For the text-containing cell, return its midpoint in [X, Y] coordinate format. 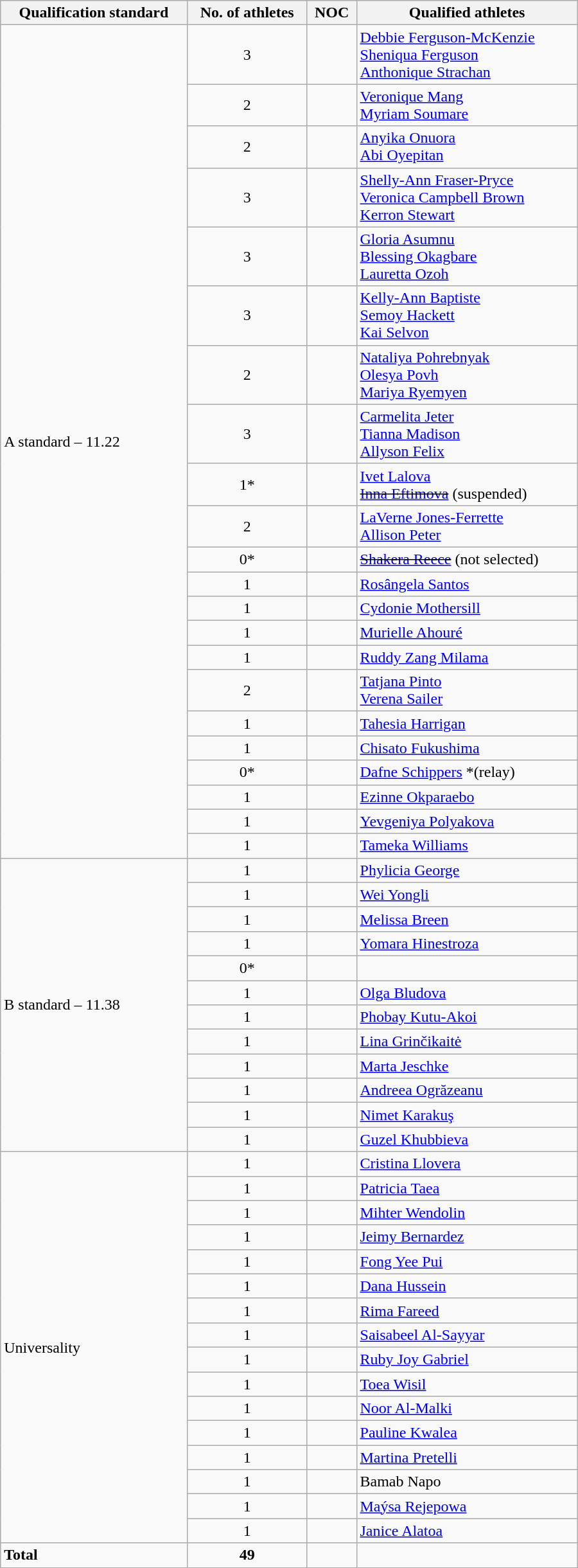
Kelly-Ann BaptisteSemoy HackettKai Selvon [467, 316]
Chisato Fukushima [467, 748]
Phobay Kutu-Akoi [467, 1017]
Lina Grinčikaitė [467, 1042]
Debbie Ferguson-McKenzieSheniqua FergusonAnthonique Strachan [467, 55]
Ivet LalovaInna Eftimova (suspended) [467, 485]
Yomara Hinestroza [467, 943]
Tahesia Harrigan [467, 724]
Murielle Ahouré [467, 633]
Cristina Llovera [467, 1164]
Andreea Ogrăzeanu [467, 1091]
Phylicia George [467, 870]
NOC [331, 13]
B standard – 11.38 [94, 1005]
Noor Al-Malki [467, 1409]
Guzel Khubbieva [467, 1139]
Wei Yongli [467, 895]
Saisabeel Al-Sayyar [467, 1335]
Melissa Breen [467, 919]
Shelly-Ann Fraser-PryceVeronica Campbell BrownKerron Stewart [467, 197]
Universality [94, 1347]
Marta Jeschke [467, 1066]
Ezinne Okparaebo [467, 797]
Pauline Kwalea [467, 1433]
Toea Wisil [467, 1384]
1* [247, 485]
Martina Pretelli [467, 1457]
Veronique MangMyriam Soumare [467, 105]
Dana Hussein [467, 1286]
LaVerne Jones-FerretteAllison Peter [467, 526]
Ruddy Zang Milama [467, 657]
Anyika OnuoraAbi Oyepitan [467, 147]
Janice Alatoa [467, 1531]
No. of athletes [247, 13]
Total [94, 1555]
Nataliya PohrebnyakOlesya PovhMariya Ryemyen [467, 375]
Rosângela Santos [467, 584]
Tatjana Pinto Verena Sailer [467, 690]
Nimet Karakuş [467, 1115]
Maýsa Rejepowa [467, 1506]
Qualification standard [94, 13]
Yevgeniya Polyakova [467, 821]
Ruby Joy Gabriel [467, 1359]
Olga Bludova [467, 993]
Gloria AsumnuBlessing OkagbareLauretta Ozoh [467, 256]
Qualified athletes [467, 13]
Patricia Taea [467, 1188]
Carmelita Jeter Tianna Madison Allyson Felix [467, 434]
Shakera Reece (not selected) [467, 559]
Fong Yee Pui [467, 1261]
Rima Fareed [467, 1310]
Tameka Williams [467, 846]
Mihter Wendolin [467, 1213]
Jeimy Bernardez [467, 1237]
49 [247, 1555]
Cydonie Mothersill [467, 609]
Dafne Schippers *(relay) [467, 772]
Bamab Napo [467, 1482]
A standard – 11.22 [94, 441]
